Scan for the cell matching the given text and deliver its (X, Y) coordinate at center. 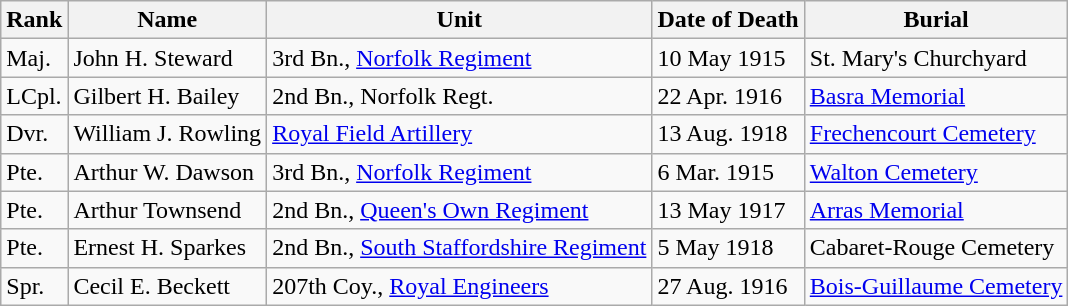
13 May 1917 (728, 210)
22 Apr. 1916 (728, 96)
Spr. (34, 286)
2nd Bn., Queen's Own Regiment (460, 210)
John H. Steward (168, 58)
Rank (34, 20)
Date of Death (728, 20)
6 Mar. 1915 (728, 172)
Unit (460, 20)
Gilbert H. Bailey (168, 96)
Royal Field Artillery (460, 134)
LCpl. (34, 96)
5 May 1918 (728, 248)
Arthur Townsend (168, 210)
William J. Rowling (168, 134)
Cecil E. Beckett (168, 286)
Maj. (34, 58)
Basra Memorial (936, 96)
Ernest H. Sparkes (168, 248)
Frechencourt Cemetery (936, 134)
10 May 1915 (728, 58)
Bois-Guillaume Cemetery (936, 286)
Burial (936, 20)
207th Coy., Royal Engineers (460, 286)
Cabaret-Rouge Cemetery (936, 248)
2nd Bn., Norfolk Regt. (460, 96)
Arthur W. Dawson (168, 172)
13 Aug. 1918 (728, 134)
2nd Bn., South Staffordshire Regiment (460, 248)
St. Mary's Churchyard (936, 58)
Dvr. (34, 134)
Name (168, 20)
Arras Memorial (936, 210)
Walton Cemetery (936, 172)
27 Aug. 1916 (728, 286)
